Pinpoint the cell where the given text exists, returning its (X, Y) midpoint coordinate. 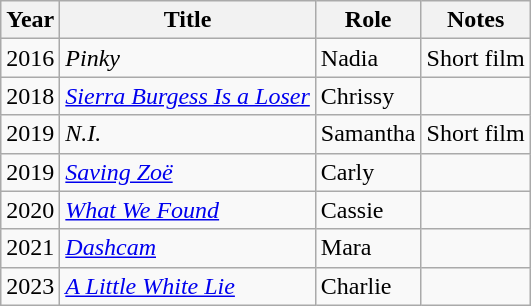
Saving Zoë (188, 172)
N.I. (188, 134)
Charlie (368, 286)
Year (30, 20)
Dashcam (188, 248)
2021 (30, 248)
Samantha (368, 134)
A Little White Lie (188, 286)
Sierra Burgess Is a Loser (188, 96)
Carly (368, 172)
2018 (30, 96)
Mara (368, 248)
Chrissy (368, 96)
2020 (30, 210)
Pinky (188, 58)
Nadia (368, 58)
2016 (30, 58)
Cassie (368, 210)
Role (368, 20)
What We Found (188, 210)
Notes (476, 20)
2023 (30, 286)
Title (188, 20)
